From the cell containing the given text, extract its center point as [x, y] coordinate. 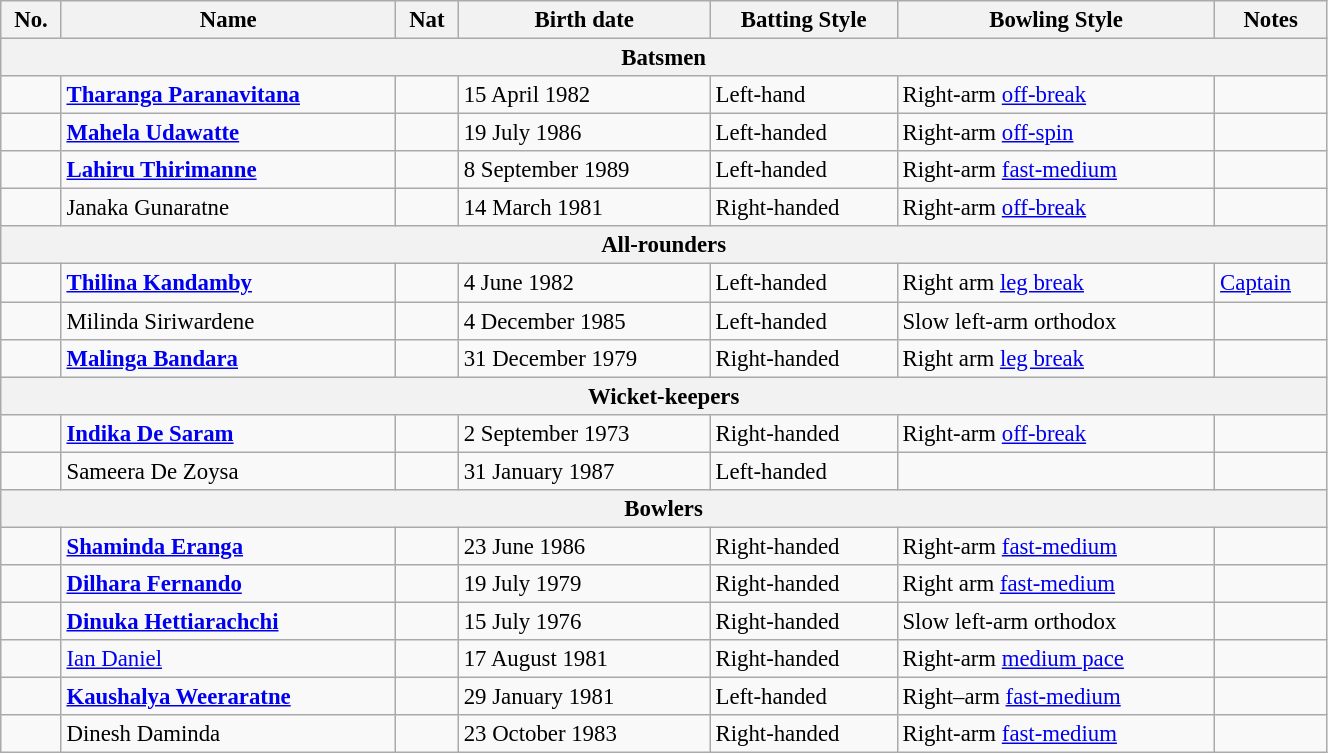
Thilina Kandamby [228, 283]
Dilhara Fernando [228, 584]
17 August 1981 [584, 659]
Name [228, 20]
Notes [1271, 20]
Indika De Saram [228, 433]
19 July 1979 [584, 584]
Mahela Udawatte [228, 133]
4 December 1985 [584, 321]
Malinga Bandara [228, 358]
15 April 1982 [584, 95]
Milinda Siriwardene [228, 321]
All-rounders [664, 245]
Right-arm medium pace [1056, 659]
Batting Style [804, 20]
Tharanga Paranavitana [228, 95]
Shaminda Eranga [228, 546]
15 July 1976 [584, 621]
Right–arm fast-medium [1056, 697]
Bowling Style [1056, 20]
Nat [426, 20]
29 January 1981 [584, 697]
14 March 1981 [584, 208]
Left-hand [804, 95]
Birth date [584, 20]
2 September 1973 [584, 433]
23 October 1983 [584, 734]
Bowlers [664, 509]
Kaushalya Weeraratne [228, 697]
Captain [1271, 283]
Right arm fast-medium [1056, 584]
Dinesh Daminda [228, 734]
Ian Daniel [228, 659]
31 January 1987 [584, 471]
Sameera De Zoysa [228, 471]
Right-arm off-spin [1056, 133]
8 September 1989 [584, 170]
4 June 1982 [584, 283]
Janaka Gunaratne [228, 208]
19 July 1986 [584, 133]
Batsmen [664, 58]
No. [31, 20]
31 December 1979 [584, 358]
Lahiru Thirimanne [228, 170]
23 June 1986 [584, 546]
Dinuka Hettiarachchi [228, 621]
Wicket-keepers [664, 396]
